Search for the cell housing the specified text and yield its [X, Y] center coordinate. 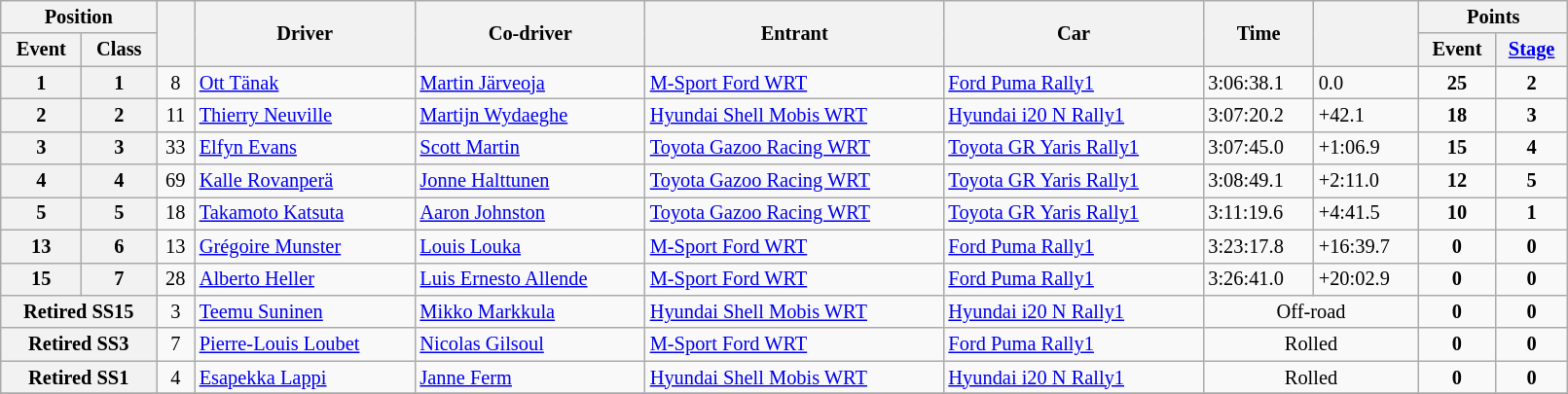
3:06:38.1 [1258, 83]
10 [1458, 213]
6 [119, 246]
8 [175, 83]
3:07:20.2 [1258, 115]
11 [175, 115]
Louis Louka [530, 246]
25 [1458, 83]
Entrant [794, 33]
Pierre-Louis Loubet [306, 344]
3:08:49.1 [1258, 181]
Martin Järveoja [530, 83]
+2:11.0 [1367, 181]
Aaron Johnston [530, 213]
+16:39.7 [1367, 246]
+20:02.9 [1367, 279]
+4:41.5 [1367, 213]
Driver [306, 33]
Janne Ferm [530, 377]
Car [1075, 33]
Retired SS1 [79, 377]
Class [119, 50]
69 [175, 181]
Points [1493, 17]
Alberto Heller [306, 279]
Teemu Suninen [306, 311]
Jonne Halttunen [530, 181]
Grégoire Munster [306, 246]
Time [1258, 33]
Position [79, 17]
Kalle Rovanperä [306, 181]
Nicolas Gilsoul [530, 344]
3:26:41.0 [1258, 279]
Mikko Markkula [530, 311]
Elfyn Evans [306, 148]
Stage [1531, 50]
Co-driver [530, 33]
Retired SS15 [79, 311]
33 [175, 148]
Thierry Neuville [306, 115]
Off-road [1310, 311]
12 [1458, 181]
Retired SS3 [79, 344]
28 [175, 279]
+1:06.9 [1367, 148]
3:23:17.8 [1258, 246]
Luis Ernesto Allende [530, 279]
Scott Martin [530, 148]
3:07:45.0 [1258, 148]
Esapekka Lappi [306, 377]
Ott Tänak [306, 83]
Takamoto Katsuta [306, 213]
Martijn Wydaeghe [530, 115]
0.0 [1367, 83]
3:11:19.6 [1258, 213]
+42.1 [1367, 115]
